Return the (x, y) coordinate for the center point of the cell that contains the specified text.  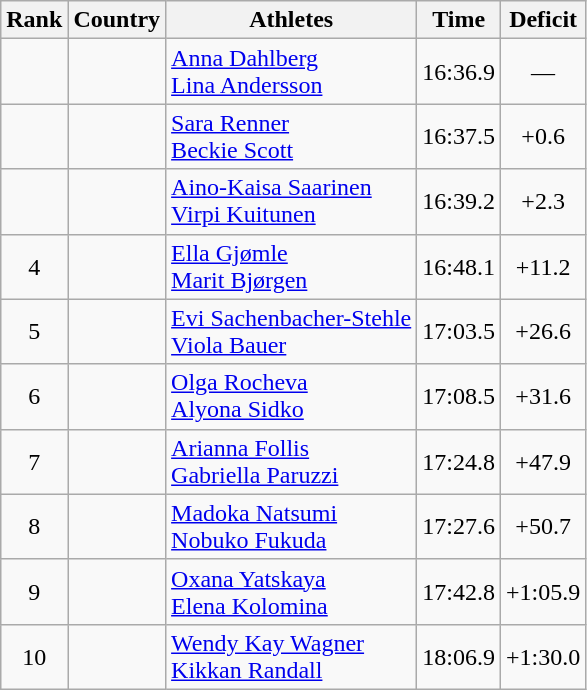
16:39.2 (459, 202)
17:42.8 (459, 592)
+50.7 (542, 526)
+0.6 (542, 136)
Madoka Natsumi Nobuko Fukuda (292, 526)
Wendy Kay Wagner Kikkan Randall (292, 656)
Athletes (292, 20)
10 (34, 656)
Evi Sachenbacher-Stehle Viola Bauer (292, 332)
17:27.6 (459, 526)
+26.6 (542, 332)
9 (34, 592)
16:48.1 (459, 266)
17:08.5 (459, 396)
Country (117, 20)
Sara Renner Beckie Scott (292, 136)
Olga Rocheva Alyona Sidko (292, 396)
Anna Dahlberg Lina Andersson (292, 72)
16:36.9 (459, 72)
Arianna Follis Gabriella Paruzzi (292, 462)
— (542, 72)
17:03.5 (459, 332)
Ella Gjømle Marit Bjørgen (292, 266)
18:06.9 (459, 656)
Time (459, 20)
16:37.5 (459, 136)
Deficit (542, 20)
7 (34, 462)
4 (34, 266)
8 (34, 526)
Oxana Yatskaya Elena Kolomina (292, 592)
+1:30.0 (542, 656)
17:24.8 (459, 462)
6 (34, 396)
+31.6 (542, 396)
Aino-Kaisa Saarinen Virpi Kuitunen (292, 202)
+47.9 (542, 462)
5 (34, 332)
+2.3 (542, 202)
Rank (34, 20)
+11.2 (542, 266)
+1:05.9 (542, 592)
